Output the (X, Y) coordinate of the center of the cell containing the given text.  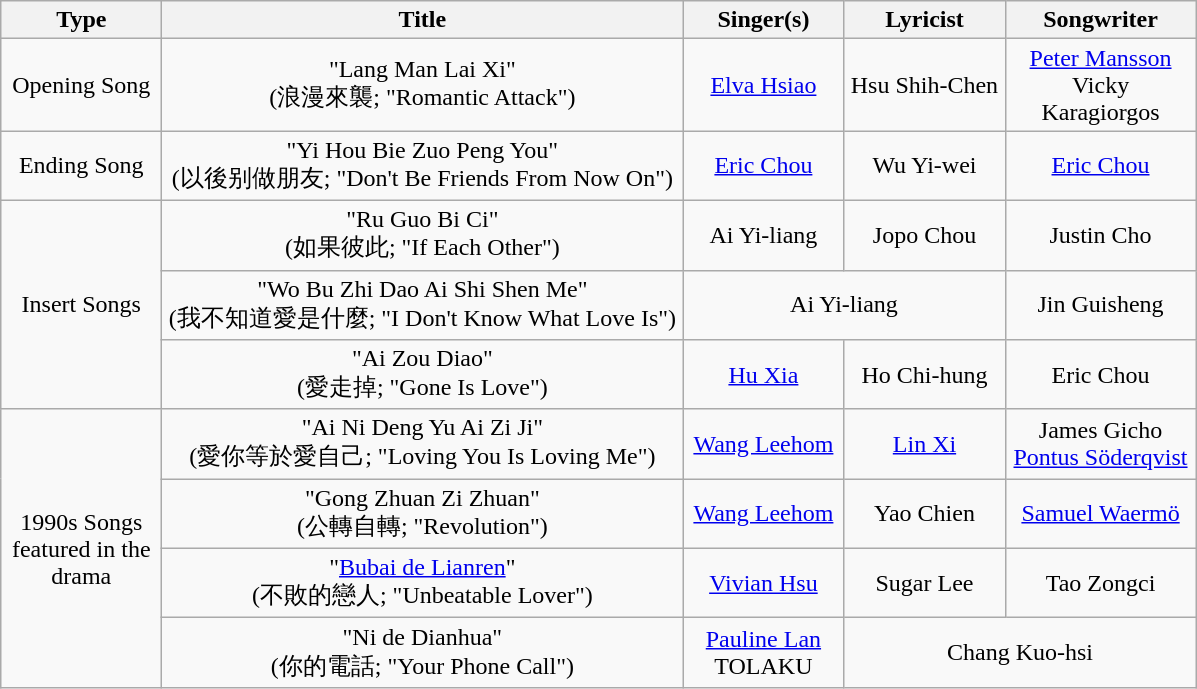
Lin Xi (924, 444)
Singer(s) (764, 20)
"Ai Zou Diao"(愛走掉; "Gone Is Love") (422, 375)
Hsu Shih-Chen (924, 85)
Yao Chien (924, 514)
"Ru Guo Bi Ci"(如果彼此; "If Each Other") (422, 235)
Opening Song (82, 85)
Insert Songs (82, 304)
"Ai Ni Deng Yu Ai Zi Ji" (愛你等於愛自己; "Loving You Is Loving Me") (422, 444)
Vivian Hsu (764, 583)
Ending Song (82, 166)
Justin Cho (1100, 235)
Sugar Lee (924, 583)
Lyricist (924, 20)
Samuel Waermö (1100, 514)
Tao Zongci (1100, 583)
1990s Songs featured in the drama (82, 548)
Type (82, 20)
Hu Xia (764, 375)
"Wo Bu Zhi Dao Ai Shi Shen Me"(我不知道愛是什麼; "I Don't Know What Love Is") (422, 305)
Chang Kuo-hsi (1020, 653)
"Bubai de Lianren" (不敗的戀人; "Unbeatable Lover") (422, 583)
Jopo Chou (924, 235)
Wu Yi-wei (924, 166)
Peter ManssonVicky Karagiorgos (1100, 85)
Pauline LanTOLAKU (764, 653)
Elva Hsiao (764, 85)
"Lang Man Lai Xi" (浪漫來襲; "Romantic Attack") (422, 85)
"Gong Zhuan Zi Zhuan" (公轉自轉; "Revolution") (422, 514)
James GichoPontus Söderqvist (1100, 444)
"Yi Hou Bie Zuo Peng You" (以後别做朋友; "Don't Be Friends From Now On") (422, 166)
Songwriter (1100, 20)
Jin Guisheng (1100, 305)
"Ni de Dianhua" (你的電話; "Your Phone Call") (422, 653)
Title (422, 20)
Ho Chi-hung (924, 375)
